Determine the (X, Y) coordinate at the center of the cell enclosing the given text.  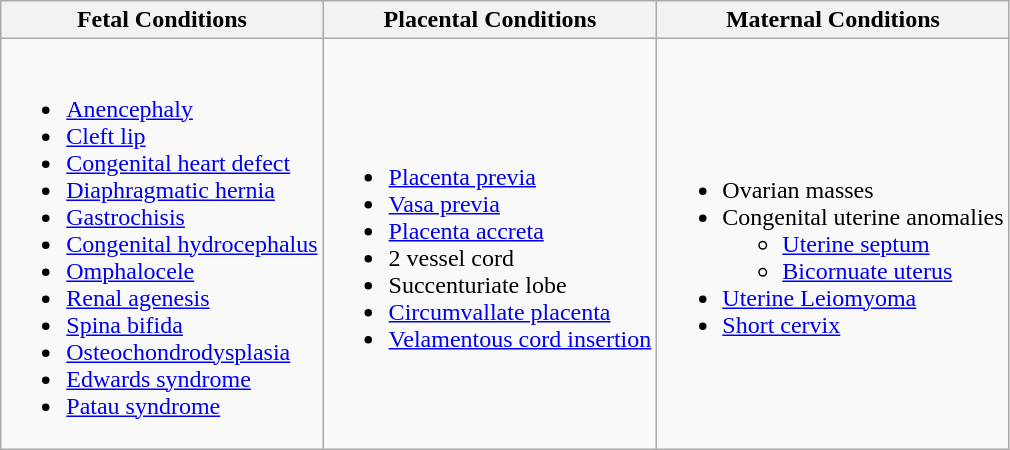
Fetal Conditions (162, 20)
Placental Conditions (490, 20)
Ovarian massesCongenital uterine anomaliesUterine septumBicornuate uterusUterine LeiomyomaShort cervix (833, 244)
Maternal Conditions (833, 20)
Placenta previaVasa previaPlacenta accreta2 vessel cordSuccenturiate lobeCircumvallate placentaVelamentous cord insertion (490, 244)
